Locate the cell with the specified text and output its [X, Y] center coordinate. 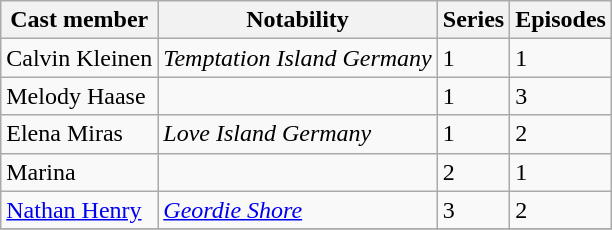
Episodes [561, 20]
Geordie Shore [298, 210]
Marina [80, 172]
Temptation Island Germany [298, 58]
Elena Miras [80, 134]
Love Island Germany [298, 134]
Nathan Henry [80, 210]
Notability [298, 20]
Calvin Kleinen [80, 58]
Melody Haase [80, 96]
Cast member [80, 20]
Series [473, 20]
